Pinpoint the cell where the given text exists, returning its [X, Y] midpoint coordinate. 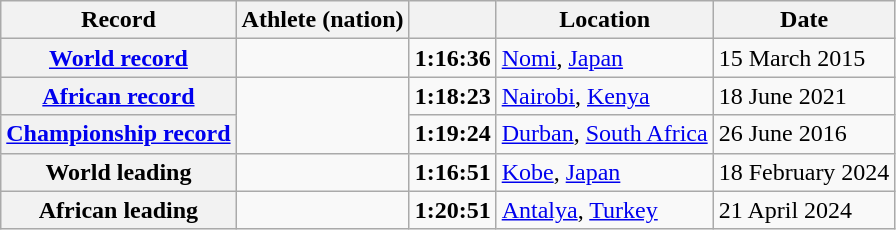
1:20:51 [452, 210]
1:19:24 [452, 134]
1:18:23 [452, 96]
Location [604, 20]
Record [118, 20]
World record [118, 58]
1:16:51 [452, 172]
Championship record [118, 134]
18 June 2021 [804, 96]
Nairobi, Kenya [604, 96]
Kobe, Japan [604, 172]
26 June 2016 [804, 134]
1:16:36 [452, 58]
15 March 2015 [804, 58]
Durban, South Africa [604, 134]
African leading [118, 210]
Date [804, 20]
18 February 2024 [804, 172]
Antalya, Turkey [604, 210]
African record [118, 96]
Athlete (nation) [322, 20]
Nomi, Japan [604, 58]
World leading [118, 172]
21 April 2024 [804, 210]
